Locate the cell with the specified text and output its (X, Y) center coordinate. 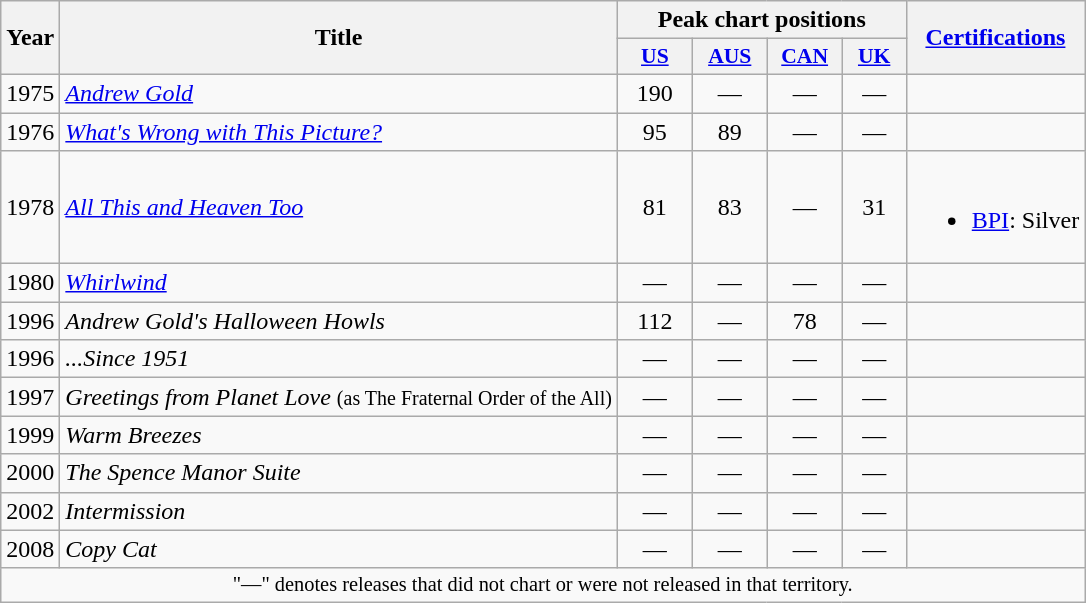
83 (730, 208)
Certifications (995, 38)
1978 (30, 208)
Title (339, 38)
Intermission (339, 511)
89 (730, 131)
1997 (30, 397)
Peak chart positions (762, 20)
2002 (30, 511)
Copy Cat (339, 549)
The Spence Manor Suite (339, 473)
31 (874, 208)
What's Wrong with This Picture? (339, 131)
Year (30, 38)
UK (874, 57)
Whirlwind (339, 283)
95 (654, 131)
US (654, 57)
190 (654, 93)
1975 (30, 93)
1980 (30, 283)
Greetings from Planet Love (as The Fraternal Order of the All) (339, 397)
1976 (30, 131)
112 (654, 321)
...Since 1951 (339, 359)
Warm Breezes (339, 435)
All This and Heaven Too (339, 208)
78 (804, 321)
AUS (730, 57)
Andrew Gold's Halloween Howls (339, 321)
BPI: Silver (995, 208)
2000 (30, 473)
81 (654, 208)
Andrew Gold (339, 93)
2008 (30, 549)
1999 (30, 435)
"—" denotes releases that did not chart or were not released in that territory. (543, 585)
CAN (804, 57)
